Find where the given text appears and provide that cell's center as (X, Y) coordinate. 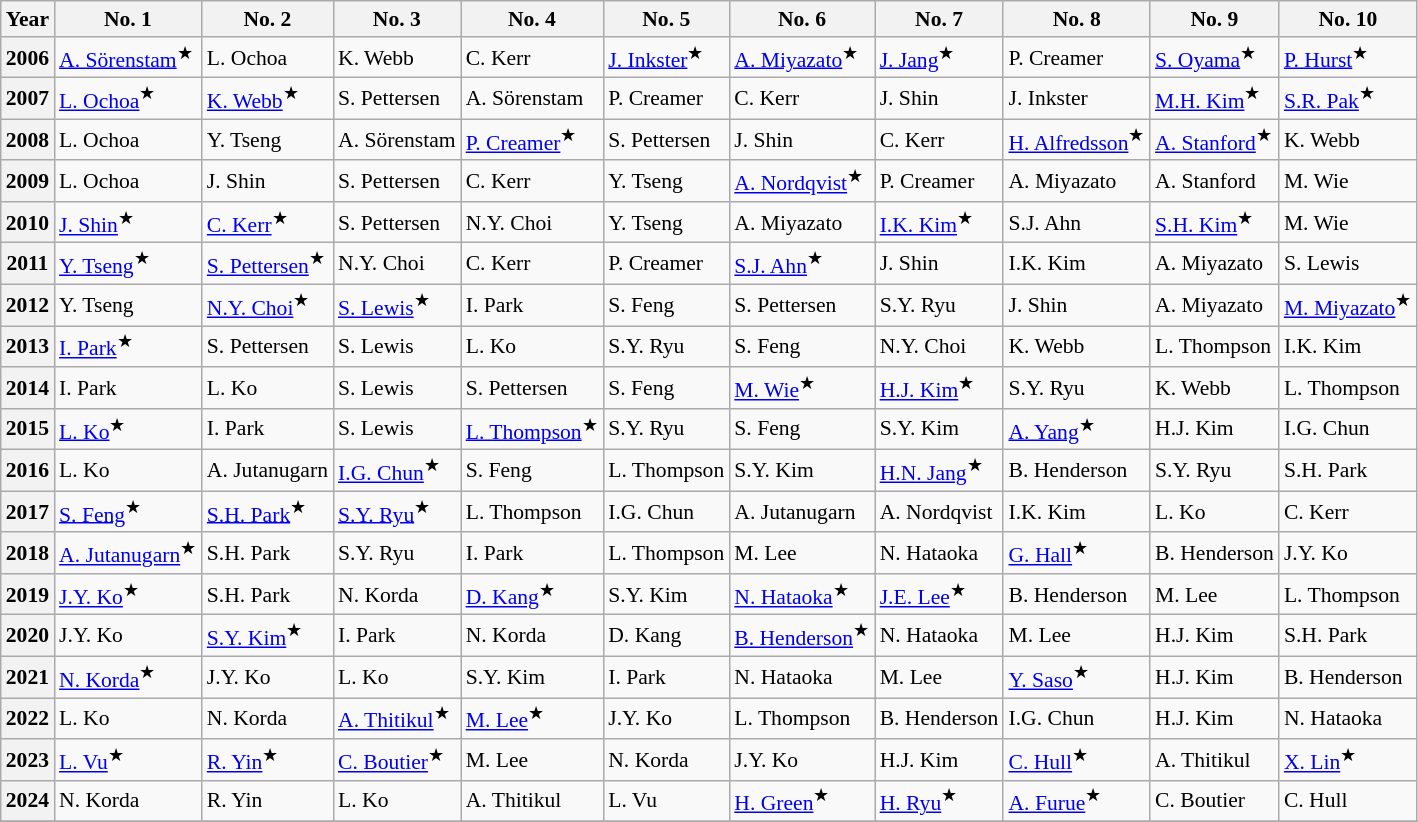
S. Feng★ (128, 512)
J. Jang★ (940, 58)
No. 3 (397, 19)
M. Wie★ (802, 388)
2021 (28, 678)
No. 7 (940, 19)
C. Kerr★ (268, 222)
Y. Tseng★ (128, 264)
J.E. Lee★ (940, 594)
A. Sörenstam★ (128, 58)
No. 5 (666, 19)
2024 (28, 802)
A. Thitikul★ (397, 718)
S. Pettersen★ (268, 264)
L. Vu (666, 802)
2008 (28, 140)
L. Ko★ (128, 430)
J. Shin★ (128, 222)
No. 6 (802, 19)
2018 (28, 554)
No. 1 (128, 19)
L. Ochoa★ (128, 98)
J. Inkster (1076, 98)
S.H. Kim★ (1214, 222)
N. Hataoka★ (802, 594)
S. Lewis★ (397, 306)
S. Oyama★ (1214, 58)
L. Thompson★ (532, 430)
A. Yang★ (1076, 430)
A. Stanford (1214, 182)
S.Y. Ryu★ (397, 512)
Y. Saso★ (1076, 678)
B. Henderson★ (802, 636)
S.Y. Kim★ (268, 636)
G. Hall★ (1076, 554)
No. 4 (532, 19)
2013 (28, 346)
A. Stanford★ (1214, 140)
A. Miyazato★ (802, 58)
C. Hull★ (1076, 760)
I. Park★ (128, 346)
N.Y. Choi★ (268, 306)
R. Yin★ (268, 760)
A. Furue★ (1076, 802)
H. Green★ (802, 802)
H.J. Kim★ (940, 388)
J. Inkster★ (666, 58)
2009 (28, 182)
J.Y. Ko★ (128, 594)
S.R. Pak★ (1348, 98)
M. Miyazato★ (1348, 306)
C. Boutier (1214, 802)
2017 (28, 512)
H. Ryu★ (940, 802)
X. Lin★ (1348, 760)
D. Kang (666, 636)
P. Creamer★ (532, 140)
No. 8 (1076, 19)
C. Boutier★ (397, 760)
A. Nordqvist (940, 512)
A. Nordqvist★ (802, 182)
H. Alfredsson★ (1076, 140)
No. 9 (1214, 19)
2019 (28, 594)
H.N. Jang★ (940, 470)
No. 2 (268, 19)
I.G. Chun★ (397, 470)
2014 (28, 388)
2020 (28, 636)
2015 (28, 430)
2007 (28, 98)
2016 (28, 470)
2011 (28, 264)
L. Vu★ (128, 760)
2023 (28, 760)
2010 (28, 222)
D. Kang★ (532, 594)
A. Jutanugarn★ (128, 554)
S.J. Ahn (1076, 222)
Year (28, 19)
2006 (28, 58)
No. 10 (1348, 19)
S.H. Park★ (268, 512)
2022 (28, 718)
P. Hurst★ (1348, 58)
M. Lee★ (532, 718)
I.K. Kim★ (940, 222)
S.J. Ahn★ (802, 264)
M.H. Kim★ (1214, 98)
C. Hull (1348, 802)
R. Yin (268, 802)
N. Korda★ (128, 678)
2012 (28, 306)
K. Webb★ (268, 98)
